Return the (X, Y) coordinate for the center point of the cell that contains the specified text.  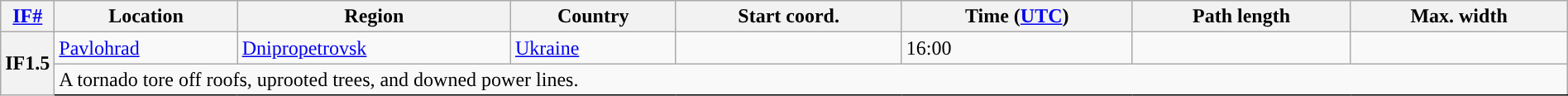
Path length (1241, 17)
A tornado tore off roofs, uprooted trees, and downed power lines. (810, 79)
Max. width (1459, 17)
IF# (28, 17)
Location (146, 17)
Start coord. (789, 17)
Region (374, 17)
Country (593, 17)
Dnipropetrovsk (374, 48)
16:00 (1017, 48)
Pavlohrad (146, 48)
IF1.5 (28, 64)
Ukraine (593, 48)
Time (UTC) (1017, 17)
